Capture the cell that displays the provided text and extract its [x, y] central coordinate. 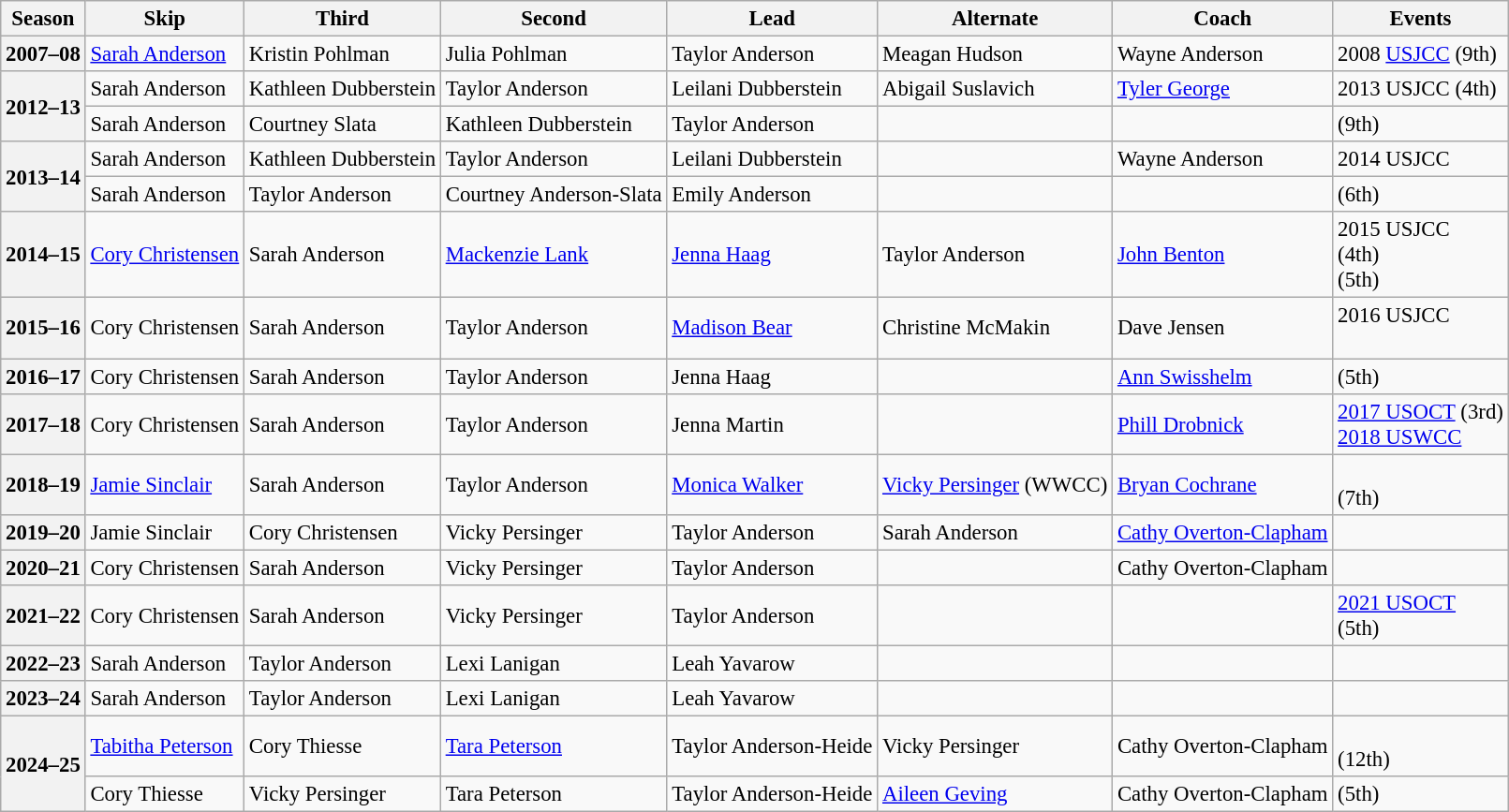
Season [43, 19]
(12th) [1420, 746]
2017 USOCT (3rd)2018 USWCC [1420, 423]
Third [343, 19]
2014 USJCC [1420, 159]
2021–22 [43, 616]
Kristin Pohlman [343, 54]
Ann Swisshelm [1223, 376]
Meagan Hudson [995, 54]
2019–20 [43, 532]
2024–25 [43, 763]
2015–16 [43, 328]
(7th) [1420, 485]
Second [554, 19]
2020–21 [43, 568]
Tabitha Peterson [165, 746]
Julia Pohlman [554, 54]
Tyler George [1223, 89]
2014–15 [43, 255]
Skip [165, 19]
Courtney Slata [343, 125]
2012–13 [43, 107]
Events [1420, 19]
Vicky Persinger (WWCC) [995, 485]
2015 USJCC (4th) (5th) [1420, 255]
2021 USOCT (5th) [1420, 616]
Monica Walker [772, 485]
John Benton [1223, 255]
2018–19 [43, 485]
Abigail Suslavich [995, 89]
Christine McMakin [995, 328]
Coach [1223, 19]
(9th) [1420, 125]
Lead [772, 19]
Bryan Cochrane [1223, 485]
2016–17 [43, 376]
2022–23 [43, 663]
2017–18 [43, 423]
2023–24 [43, 699]
Dave Jensen [1223, 328]
2013 USJCC (4th) [1420, 89]
Courtney Anderson-Slata [554, 195]
Mackenzie Lank [554, 255]
2013–14 [43, 176]
Jenna Martin [772, 423]
2008 USJCC (9th) [1420, 54]
Emily Anderson [772, 195]
2016 USJCC [1420, 328]
2007–08 [43, 54]
Aileen Geving [995, 794]
Madison Bear [772, 328]
Phill Drobnick [1223, 423]
Alternate [995, 19]
(6th) [1420, 195]
